Provide the [x, y] coordinate of the cell's center where the given text is located.  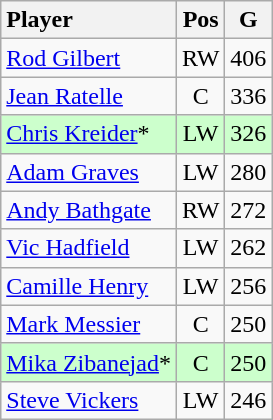
Jean Ratelle [89, 96]
Andy Bathgate [89, 210]
326 [248, 134]
256 [248, 286]
Vic Hadfield [89, 248]
Pos [200, 20]
280 [248, 172]
Camille Henry [89, 286]
336 [248, 96]
Player [89, 20]
Steve Vickers [89, 400]
G [248, 20]
Adam Graves [89, 172]
262 [248, 248]
Rod Gilbert [89, 58]
406 [248, 58]
272 [248, 210]
Mark Messier [89, 324]
Chris Kreider* [89, 134]
Mika Zibanejad* [89, 362]
246 [248, 400]
